Provide the (X, Y) coordinate of the cell's center where the given text is located.  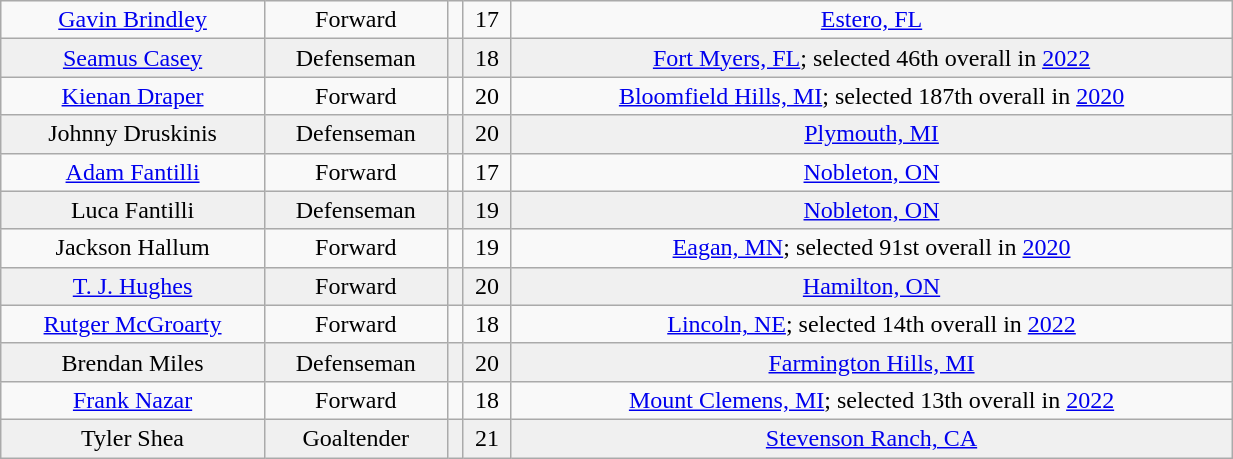
Seamus Casey (133, 58)
Jackson Hallum (133, 248)
Tyler Shea (133, 438)
Lincoln, NE; selected 14th overall in 2022 (871, 324)
21 (488, 438)
Fort Myers, FL; selected 46th overall in 2022 (871, 58)
Plymouth, MI (871, 134)
Brendan Miles (133, 362)
Luca Fantilli (133, 210)
Estero, FL (871, 20)
Adam Fantilli (133, 172)
Kienan Draper (133, 96)
Goaltender (356, 438)
Bloomfield Hills, MI; selected 187th overall in 2020 (871, 96)
Gavin Brindley (133, 20)
T. J. Hughes (133, 286)
Eagan, MN; selected 91st overall in 2020 (871, 248)
Stevenson Ranch, CA (871, 438)
Johnny Druskinis (133, 134)
Frank Nazar (133, 400)
Hamilton, ON (871, 286)
Mount Clemens, MI; selected 13th overall in 2022 (871, 400)
Farmington Hills, MI (871, 362)
Rutger McGroarty (133, 324)
